Search for the cell housing the specified text and yield its [X, Y] center coordinate. 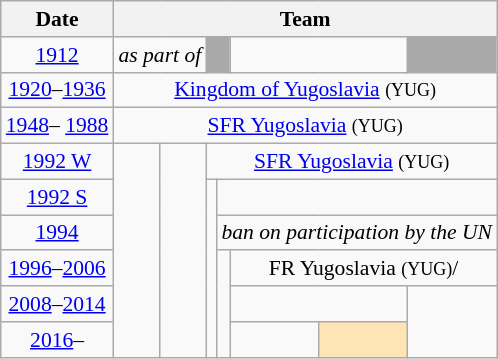
1912 [58, 55]
FR Yugoslavia (YUG)/ [364, 269]
Date [58, 19]
as part of [160, 55]
ban on participation by the UN [356, 233]
1994 [58, 233]
2016– [58, 340]
1992 W [58, 162]
2008–2014 [58, 304]
1996–2006 [58, 269]
Team [305, 19]
Kingdom of Yugoslavia (YUG) [305, 90]
1920–1936 [58, 90]
1948– 1988 [58, 126]
1992 S [58, 197]
